From the cell containing the given text, extract its center point as (X, Y) coordinate. 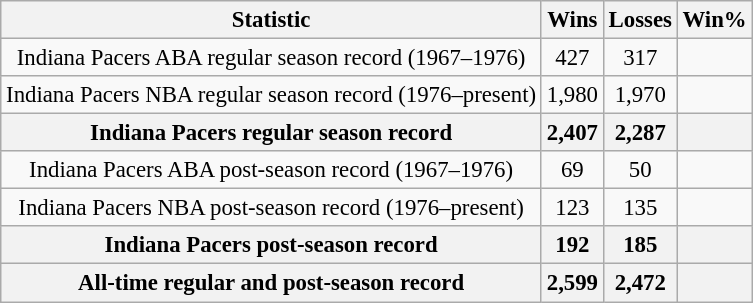
123 (572, 208)
Indiana Pacers NBA regular season record (1976–present) (272, 95)
317 (640, 58)
Indiana Pacers NBA post-season record (1976–present) (272, 208)
Wins (572, 20)
2,472 (640, 283)
Indiana Pacers regular season record (272, 133)
Win% (714, 20)
All-time regular and post-season record (272, 283)
69 (572, 170)
185 (640, 245)
50 (640, 170)
2,407 (572, 133)
Indiana Pacers ABA regular season record (1967–1976) (272, 58)
Indiana Pacers post-season record (272, 245)
Indiana Pacers ABA post-season record (1967–1976) (272, 170)
427 (572, 58)
Losses (640, 20)
2,599 (572, 283)
2,287 (640, 133)
192 (572, 245)
1,970 (640, 95)
135 (640, 208)
Statistic (272, 20)
1,980 (572, 95)
